Extract the [x, y] coordinate from the center of the cell holding the provided text.  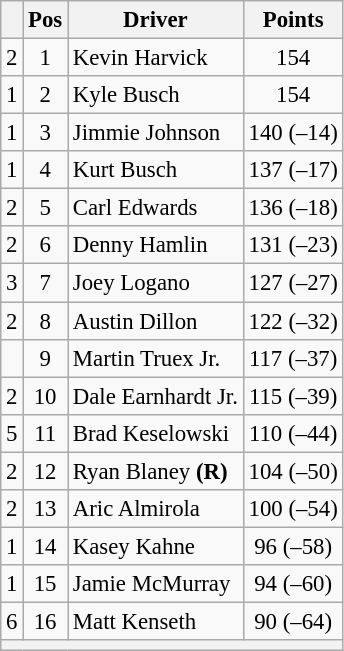
15 [46, 584]
115 (–39) [293, 396]
Pos [46, 20]
Joey Logano [156, 283]
Carl Edwards [156, 208]
110 (–44) [293, 433]
9 [46, 358]
11 [46, 433]
100 (–54) [293, 509]
Kurt Busch [156, 170]
Ryan Blaney (R) [156, 471]
131 (–23) [293, 245]
16 [46, 621]
Kasey Kahne [156, 546]
96 (–58) [293, 546]
8 [46, 321]
Kyle Busch [156, 95]
127 (–27) [293, 283]
122 (–32) [293, 321]
Aric Almirola [156, 509]
94 (–60) [293, 584]
Brad Keselowski [156, 433]
Points [293, 20]
90 (–64) [293, 621]
Jamie McMurray [156, 584]
136 (–18) [293, 208]
10 [46, 396]
117 (–37) [293, 358]
12 [46, 471]
Dale Earnhardt Jr. [156, 396]
104 (–50) [293, 471]
13 [46, 509]
Denny Hamlin [156, 245]
4 [46, 170]
Driver [156, 20]
Matt Kenseth [156, 621]
14 [46, 546]
Austin Dillon [156, 321]
7 [46, 283]
Kevin Harvick [156, 58]
Martin Truex Jr. [156, 358]
140 (–14) [293, 133]
Jimmie Johnson [156, 133]
137 (–17) [293, 170]
